For the text-containing cell, return its midpoint in [X, Y] coordinate format. 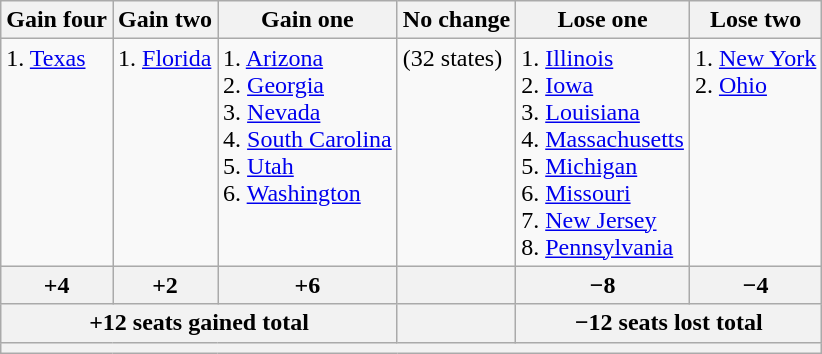
No change [456, 20]
Lose one [603, 20]
−12 seats lost total [669, 323]
−4 [755, 285]
Lose two [755, 20]
1. Arizona2. Georgia3. Nevada4. South Carolina5. Utah6. Washington [308, 152]
Gain one [308, 20]
−8 [603, 285]
1. Illinois2. Iowa3. Louisiana4. Massachusetts5. Michigan6. Missouri7. New Jersey8. Pennsylvania [603, 152]
+12 seats gained total [200, 323]
1. Florida [164, 152]
1. New York2. Ohio [755, 152]
Gain two [164, 20]
Gain four [57, 20]
+4 [57, 285]
+6 [308, 285]
1. Texas [57, 152]
(32 states) [456, 152]
+2 [164, 285]
